For the text-containing cell, return its midpoint in (x, y) coordinate format. 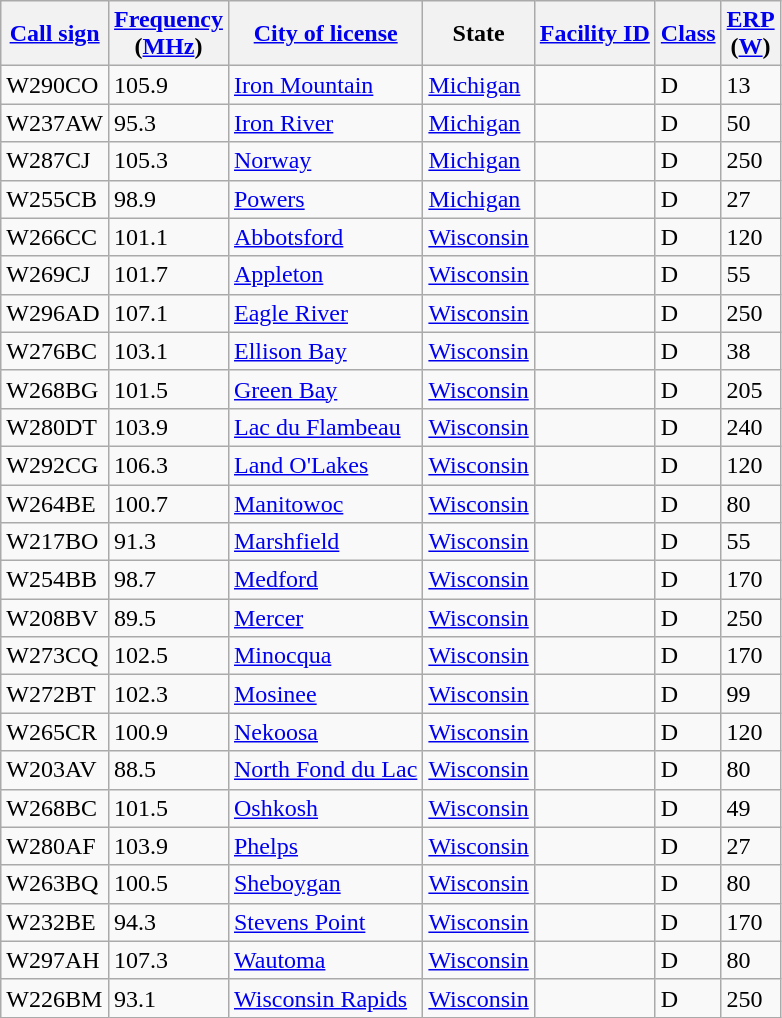
W264BE (55, 503)
Nekoosa (325, 732)
W217BO (55, 542)
Land O'Lakes (325, 465)
100.9 (169, 732)
Mosinee (325, 694)
99 (750, 694)
W226BM (55, 998)
38 (750, 351)
Manitowoc (325, 503)
Iron River (325, 123)
Class (688, 34)
Norway (325, 161)
Ellison Bay (325, 351)
W268BC (55, 808)
103.1 (169, 351)
101.7 (169, 275)
Green Bay (325, 389)
Oshkosh (325, 808)
W292CG (55, 465)
88.5 (169, 770)
101.1 (169, 237)
W287CJ (55, 161)
W263BQ (55, 884)
Appleton (325, 275)
W265CR (55, 732)
Call sign (55, 34)
Marshfield (325, 542)
205 (750, 389)
W290CO (55, 85)
100.5 (169, 884)
Minocqua (325, 656)
W296AD (55, 313)
Wautoma (325, 960)
98.7 (169, 580)
Abbotsford (325, 237)
W280DT (55, 427)
Mercer (325, 618)
North Fond du Lac (325, 770)
Medford (325, 580)
Lac du Flambeau (325, 427)
W232BE (55, 922)
W266CC (55, 237)
94.3 (169, 922)
98.9 (169, 199)
13 (750, 85)
State (478, 34)
102.5 (169, 656)
Eagle River (325, 313)
W208BV (55, 618)
City of license (325, 34)
ERP(W) (750, 34)
W203AV (55, 770)
93.1 (169, 998)
Facility ID (594, 34)
W273CQ (55, 656)
W269CJ (55, 275)
Sheboygan (325, 884)
107.1 (169, 313)
106.3 (169, 465)
W237AW (55, 123)
105.9 (169, 85)
91.3 (169, 542)
95.3 (169, 123)
Powers (325, 199)
W268BG (55, 389)
Phelps (325, 846)
102.3 (169, 694)
Frequency(MHz) (169, 34)
W276BC (55, 351)
W297AH (55, 960)
50 (750, 123)
107.3 (169, 960)
Stevens Point (325, 922)
Wisconsin Rapids (325, 998)
105.3 (169, 161)
49 (750, 808)
240 (750, 427)
W280AF (55, 846)
W272BT (55, 694)
100.7 (169, 503)
89.5 (169, 618)
W254BB (55, 580)
W255CB (55, 199)
Iron Mountain (325, 85)
